Return (X, Y) of the center of cell containing provided text 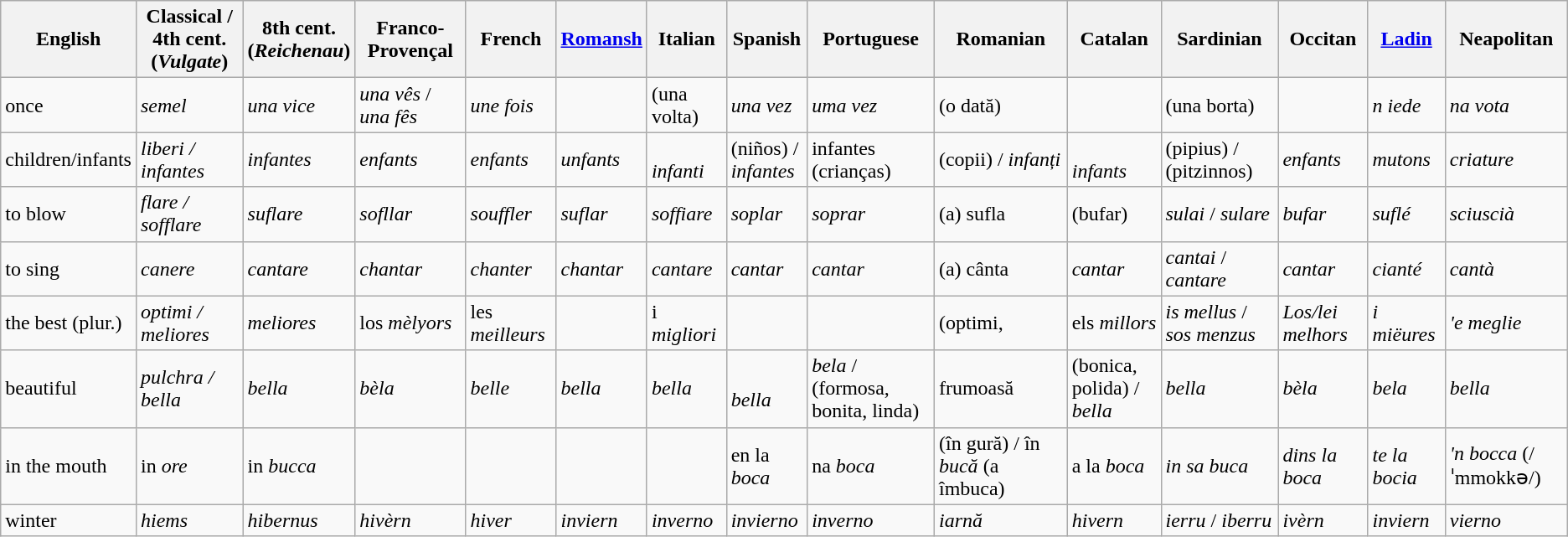
cianté (1406, 268)
Sardinian (1220, 39)
(una borta) (1220, 106)
canere (189, 268)
bela (1406, 389)
(a) cânta (1000, 268)
uma vez (871, 106)
in ore (189, 466)
Occitan (1323, 39)
in bucca (299, 466)
i miëures (1406, 323)
sofllar (410, 214)
beautiful (69, 389)
(copii) / infanți (1000, 159)
8th cent. (Reichenau) (299, 39)
ierru / iberru (1220, 520)
invierno (766, 520)
(bufar) (1114, 214)
Italian (687, 39)
Portuguese (871, 39)
in the mouth (69, 466)
els millors (1114, 323)
liberi / infantes (189, 159)
'e meglie (1506, 323)
soffiare (687, 214)
(pipius) / (pitzinnos) (1220, 159)
mutons (1406, 159)
souffler (511, 214)
sciuscià (1506, 214)
Classical / 4th cent. (Vulgate) (189, 39)
cantà (1506, 268)
is mellus / sos menzus (1220, 323)
une fois (511, 106)
ivèrn (1323, 520)
'n bocca (/ˈmmokkə/) (1506, 466)
hivern (1114, 520)
suflar (601, 214)
hiver (511, 520)
to sing (69, 268)
Los/lei melhors (1323, 323)
Romansh (601, 39)
infanti (687, 159)
suflare (299, 214)
Franco-Provençal (410, 39)
to blow (69, 214)
unfants (601, 159)
una vice (299, 106)
suflé (1406, 214)
infants (1114, 159)
cantai / cantare (1220, 268)
infantes (crianças) (871, 159)
soprar (871, 214)
English (69, 39)
hiems (189, 520)
belle (511, 389)
pulchra / bella (189, 389)
optimi / meliores (189, 323)
(optimi, (1000, 323)
una vês / una fês (410, 106)
Spanish (766, 39)
na vota (1506, 106)
children/infants (69, 159)
na boca (871, 466)
(a) sufla (1000, 214)
(bonica, polida) /bella (1114, 389)
infantes (299, 159)
a la boca (1114, 466)
(niños) /infantes (766, 159)
Ladin (1406, 39)
hivèrn (410, 520)
una vez (766, 106)
flare / sofflare (189, 214)
iarnă (1000, 520)
Neapolitan (1506, 39)
vierno (1506, 520)
bela / (formosa, bonita, linda) (871, 389)
les meilleurs (511, 323)
(o dată) (1000, 106)
winter (69, 520)
once (69, 106)
semel (189, 106)
dins la boca (1323, 466)
(în gură) / în bucă (a îmbuca) (1000, 466)
te la bocia (1406, 466)
sulai / sulare (1220, 214)
in sa buca (1220, 466)
French (511, 39)
en la boca (766, 466)
los mèlyors (410, 323)
hibernus (299, 520)
bufar (1323, 214)
(una volta) (687, 106)
the best (plur.) (69, 323)
i migliori (687, 323)
n iede (1406, 106)
criature (1506, 159)
frumoasă (1000, 389)
Romanian (1000, 39)
Catalan (1114, 39)
chanter (511, 268)
soplar (766, 214)
meliores (299, 323)
